For the text-containing cell, return its midpoint in (X, Y) coordinate format. 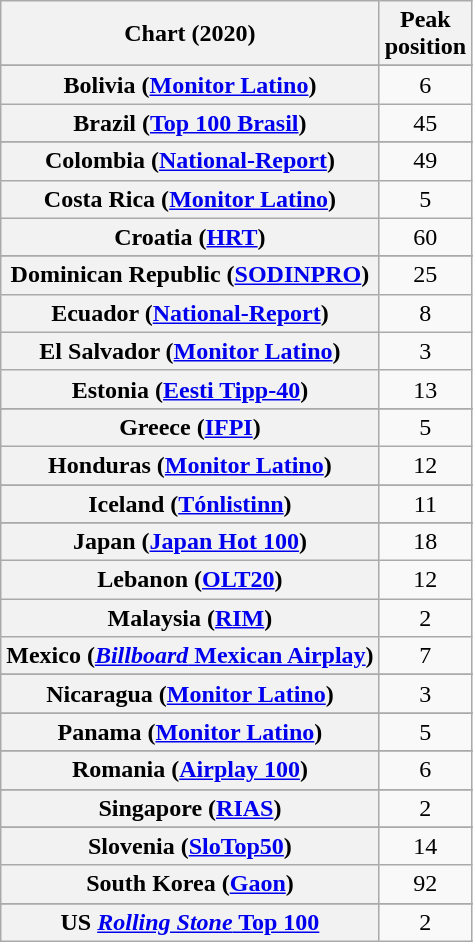
Chart (2020) (190, 34)
49 (425, 161)
Colombia (National-Report) (190, 161)
Romania (Airplay 100) (190, 770)
Slovenia (SloTop50) (190, 846)
Costa Rica (Monitor Latino) (190, 199)
Peakposition (425, 34)
Singapore (RIAS) (190, 808)
14 (425, 846)
El Salvador (Monitor Latino) (190, 351)
Malaysia (RIM) (190, 618)
Bolivia (Monitor Latino) (190, 85)
18 (425, 542)
25 (425, 275)
Dominican Republic (SODINPRO) (190, 275)
Iceland (Tónlistinn) (190, 503)
8 (425, 313)
Lebanon (OLT20) (190, 580)
Croatia (HRT) (190, 237)
45 (425, 123)
60 (425, 237)
South Korea (Gaon) (190, 884)
13 (425, 389)
US Rolling Stone Top 100 (190, 922)
Panama (Monitor Latino) (190, 732)
Greece (IFPI) (190, 427)
11 (425, 503)
Nicaragua (Monitor Latino) (190, 694)
Japan (Japan Hot 100) (190, 542)
Honduras (Monitor Latino) (190, 465)
92 (425, 884)
Mexico (Billboard Mexican Airplay) (190, 656)
7 (425, 656)
Estonia (Eesti Tipp-40) (190, 389)
Ecuador (National-Report) (190, 313)
Brazil (Top 100 Brasil) (190, 123)
